Pinpoint the cell where the given text exists, returning its (X, Y) midpoint coordinate. 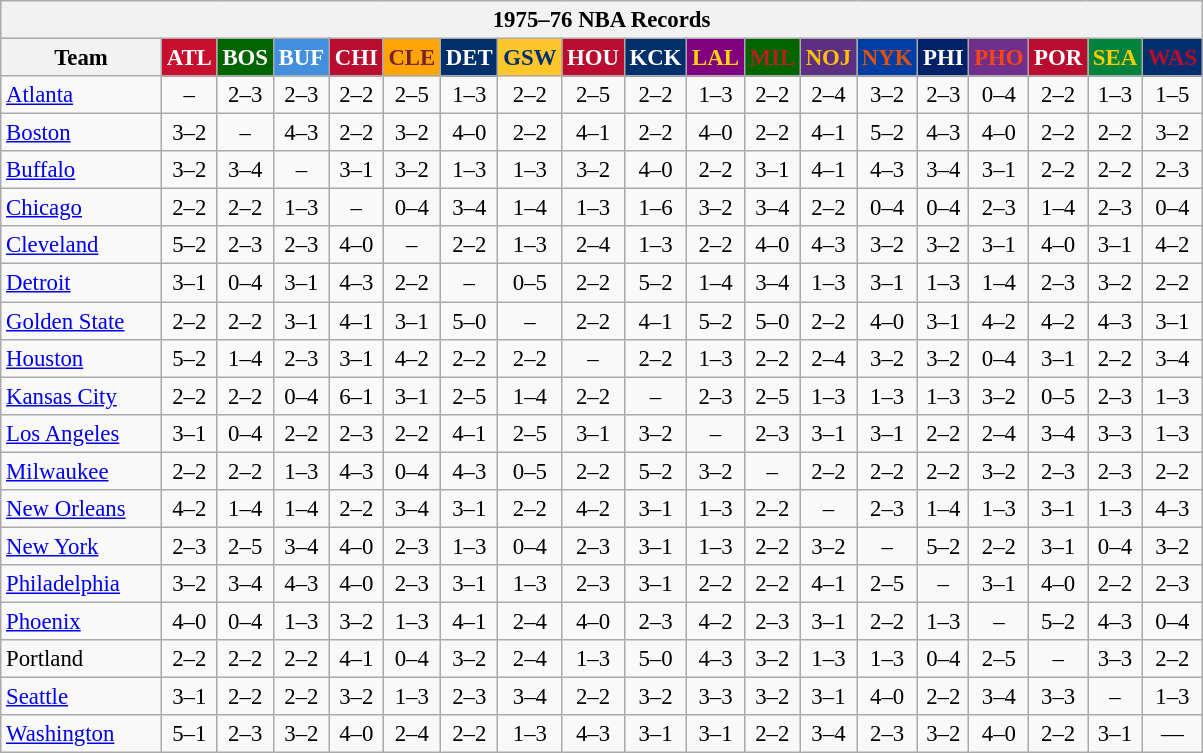
1–6 (656, 208)
1975–76 NBA Records (602, 20)
NOJ (828, 58)
New York (82, 546)
Portland (82, 659)
Buffalo (82, 170)
Seattle (82, 697)
Boston (82, 133)
MIL (772, 58)
LAL (716, 58)
5–1 (189, 734)
6–1 (356, 396)
New Orleans (82, 509)
BUF (301, 58)
Atlanta (82, 95)
Phoenix (82, 621)
Houston (82, 358)
DET (470, 58)
Detroit (82, 283)
CHI (356, 58)
Milwaukee (82, 471)
— (1172, 734)
GSW (530, 58)
CLE (412, 58)
Team (82, 58)
BOS (245, 58)
ATL (189, 58)
PHI (944, 58)
1–5 (1172, 95)
Washington (82, 734)
HOU (594, 58)
Chicago (82, 208)
POR (1058, 58)
Los Angeles (82, 433)
Golden State (82, 321)
NYK (888, 58)
Cleveland (82, 245)
Philadelphia (82, 584)
PHO (999, 58)
WAS (1172, 58)
Kansas City (82, 396)
SEA (1116, 58)
KCK (656, 58)
